Capture the cell that displays the provided text and extract its [X, Y] central coordinate. 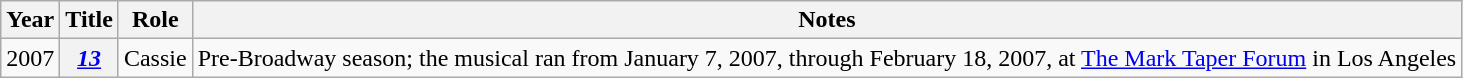
2007 [30, 58]
Pre-Broadway season; the musical ran from January 7, 2007, through February 18, 2007, at The Mark Taper Forum in Los Angeles [827, 58]
Role [155, 20]
Cassie [155, 58]
Year [30, 20]
Title [90, 20]
Notes [827, 20]
13 [90, 58]
